Scan for the cell matching the given text and deliver its [x, y] coordinate at center. 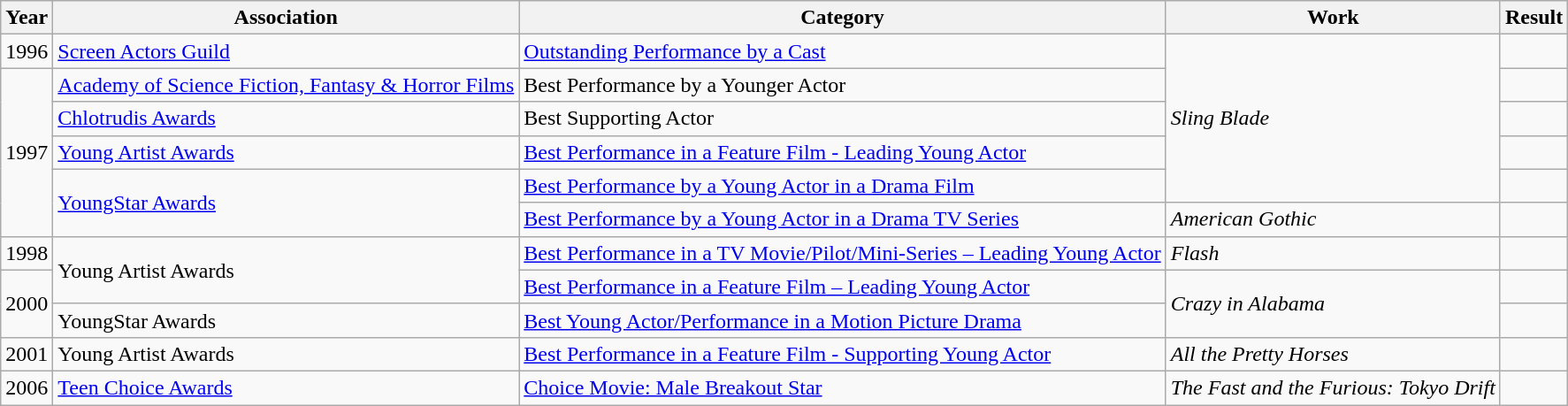
Teen Choice Awards [287, 387]
Best Young Actor/Performance in a Motion Picture Drama [842, 320]
Category [842, 18]
Flash [1333, 253]
Best Performance in a TV Movie/Pilot/Mini-Series – Leading Young Actor [842, 253]
Best Performance in a Feature Film – Leading Young Actor [842, 287]
Year [27, 18]
Choice Movie: Male Breakout Star [842, 387]
Sling Blade [1333, 119]
Chlotrudis Awards [287, 119]
Academy of Science Fiction, Fantasy & Horror Films [287, 85]
2001 [27, 354]
Work [1333, 18]
Crazy in Alabama [1333, 303]
2000 [27, 303]
Best Performance by a Younger Actor [842, 85]
Result [1534, 18]
Best Performance in a Feature Film - Leading Young Actor [842, 152]
Best Supporting Actor [842, 119]
1998 [27, 253]
1997 [27, 152]
Association [287, 18]
Best Performance in a Feature Film - Supporting Young Actor [842, 354]
Outstanding Performance by a Cast [842, 51]
Best Performance by a Young Actor in a Drama Film [842, 186]
Best Performance by a Young Actor in a Drama TV Series [842, 219]
The Fast and the Furious: Tokyo Drift [1333, 387]
American Gothic [1333, 219]
2006 [27, 387]
Screen Actors Guild [287, 51]
1996 [27, 51]
All the Pretty Horses [1333, 354]
